Provide the (X, Y) coordinate of the cell's center where the given text is located.  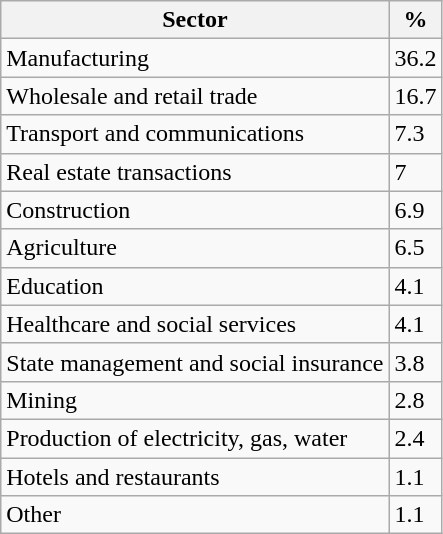
Production of electricity, gas, water (195, 438)
Real estate transactions (195, 172)
Construction (195, 210)
7.3 (416, 134)
State management and social insurance (195, 362)
Mining (195, 400)
Wholesale and retail trade (195, 96)
Sector (195, 20)
Other (195, 515)
Manufacturing (195, 58)
3.8 (416, 362)
2.8 (416, 400)
Healthcare and social services (195, 324)
36.2 (416, 58)
16.7 (416, 96)
2.4 (416, 438)
Education (195, 286)
% (416, 20)
6.5 (416, 248)
Hotels and restaurants (195, 477)
7 (416, 172)
Transport and communications (195, 134)
Agriculture (195, 248)
6.9 (416, 210)
